Return the [X, Y] coordinate for the center point of the cell that contains the specified text.  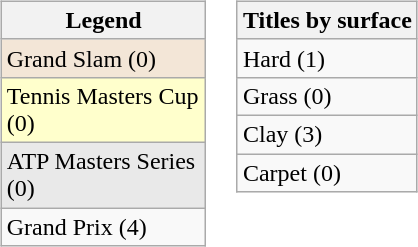
ATP Masters Series (0) [104, 174]
Legend [104, 20]
Grass (0) [327, 96]
Carpet (0) [327, 173]
Tennis Masters Cup (0) [104, 110]
Titles by surface [327, 20]
Grand Prix (4) [104, 227]
Hard (1) [327, 58]
Grand Slam (0) [104, 58]
Clay (3) [327, 134]
